Output the [x, y] coordinate of the center of the cell containing the given text.  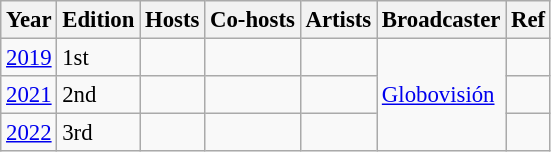
Broadcaster [442, 20]
Co-hosts [252, 20]
3rd [98, 133]
Artists [338, 20]
2019 [29, 58]
2021 [29, 95]
Globovisión [442, 96]
Ref [528, 20]
Hosts [172, 20]
1st [98, 58]
Edition [98, 20]
Year [29, 20]
2nd [98, 95]
2022 [29, 133]
